Capture the cell that displays the provided text and extract its [x, y] central coordinate. 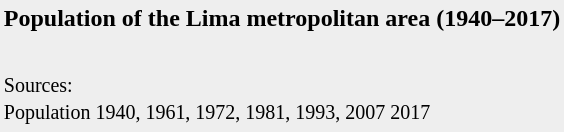
Population of the Lima metropolitan area (1940–2017) [282, 18]
Sources:Population 1940, 1961, 1972, 1981, 1993, 2007 2017 [282, 98]
